Scan for the cell matching the given text and deliver its [x, y] coordinate at center. 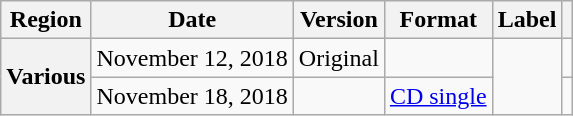
Format [438, 20]
Original [338, 58]
CD single [438, 96]
Label [527, 20]
November 18, 2018 [192, 96]
November 12, 2018 [192, 58]
Various [46, 77]
Date [192, 20]
Region [46, 20]
Version [338, 20]
